Scan for the cell matching the given text and deliver its (X, Y) coordinate at center. 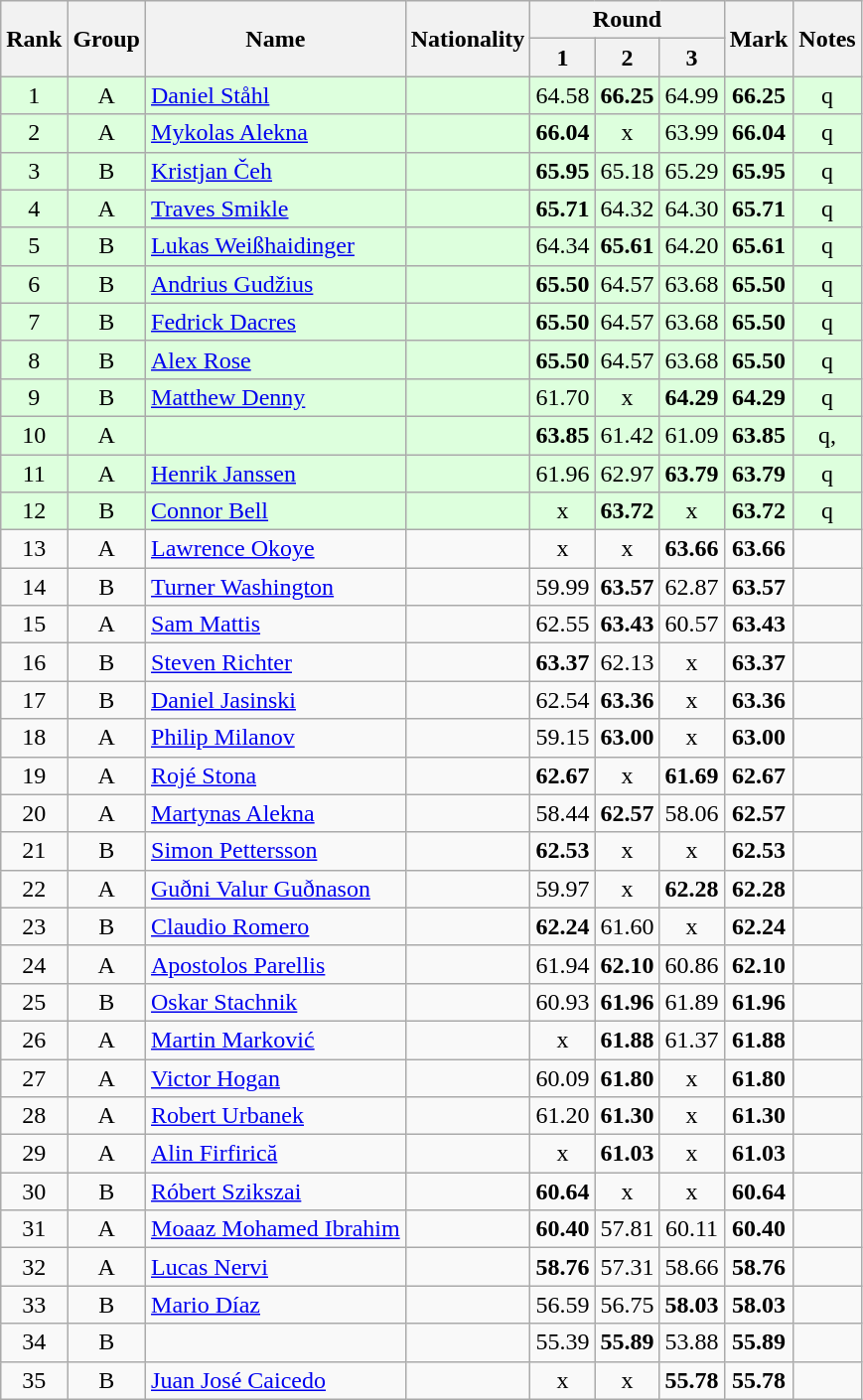
30 (34, 1191)
61.20 (562, 1116)
15 (34, 625)
57.31 (628, 1267)
58.44 (562, 813)
64.34 (562, 246)
25 (34, 1002)
16 (34, 662)
64.30 (691, 209)
59.99 (562, 587)
Henrik Janssen (276, 474)
Fedrick Dacres (276, 322)
4 (34, 209)
60.09 (562, 1077)
10 (34, 435)
61.60 (628, 926)
62.55 (562, 625)
55.39 (562, 1342)
31 (34, 1229)
6 (34, 284)
24 (34, 964)
61.09 (691, 435)
Daniel Ståhl (276, 95)
Lawrence Okoye (276, 549)
61.37 (691, 1040)
Róbert Szikszai (276, 1191)
Group (107, 39)
Matthew Denny (276, 397)
5 (34, 246)
23 (34, 926)
Round (628, 20)
60.11 (691, 1229)
59.15 (562, 738)
Mark (759, 39)
28 (34, 1116)
62.13 (628, 662)
60.86 (691, 964)
Traves Smikle (276, 209)
13 (34, 549)
61.70 (562, 397)
57.81 (628, 1229)
Martynas Alekna (276, 813)
63.99 (691, 133)
18 (34, 738)
Rank (34, 39)
34 (34, 1342)
Name (276, 39)
58.66 (691, 1267)
Victor Hogan (276, 1077)
22 (34, 889)
Oskar Stachnik (276, 1002)
64.99 (691, 95)
56.59 (562, 1305)
61.94 (562, 964)
Apostolos Parellis (276, 964)
58.06 (691, 813)
Simon Pettersson (276, 851)
Connor Bell (276, 511)
Alin Firfirică (276, 1154)
19 (34, 775)
Lucas Nervi (276, 1267)
11 (34, 474)
Kristjan Čeh (276, 171)
Steven Richter (276, 662)
Juan José Caicedo (276, 1380)
Moaaz Mohamed Ibrahim (276, 1229)
26 (34, 1040)
Lukas Weißhaidinger (276, 246)
61.42 (628, 435)
7 (34, 322)
60.93 (562, 1002)
Mario Díaz (276, 1305)
53.88 (691, 1342)
65.18 (628, 171)
64.20 (691, 246)
20 (34, 813)
27 (34, 1077)
59.97 (562, 889)
35 (34, 1380)
Guðni Valur Guðnason (276, 889)
Andrius Gudžius (276, 284)
q, (827, 435)
64.58 (562, 95)
33 (34, 1305)
Nationality (468, 39)
9 (34, 397)
Sam Mattis (276, 625)
8 (34, 359)
21 (34, 851)
Notes (827, 39)
14 (34, 587)
61.89 (691, 1002)
60.57 (691, 625)
12 (34, 511)
62.97 (628, 474)
65.29 (691, 171)
Martin Marković (276, 1040)
61.69 (691, 775)
64.32 (628, 209)
Mykolas Alekna (276, 133)
32 (34, 1267)
Turner Washington (276, 587)
56.75 (628, 1305)
Claudio Romero (276, 926)
Daniel Jasinski (276, 700)
Philip Milanov (276, 738)
Robert Urbanek (276, 1116)
17 (34, 700)
Rojé Stona (276, 775)
Alex Rose (276, 359)
62.54 (562, 700)
29 (34, 1154)
62.87 (691, 587)
